Detect which cell encompasses the target text, then output its (X, Y) center coordinate. 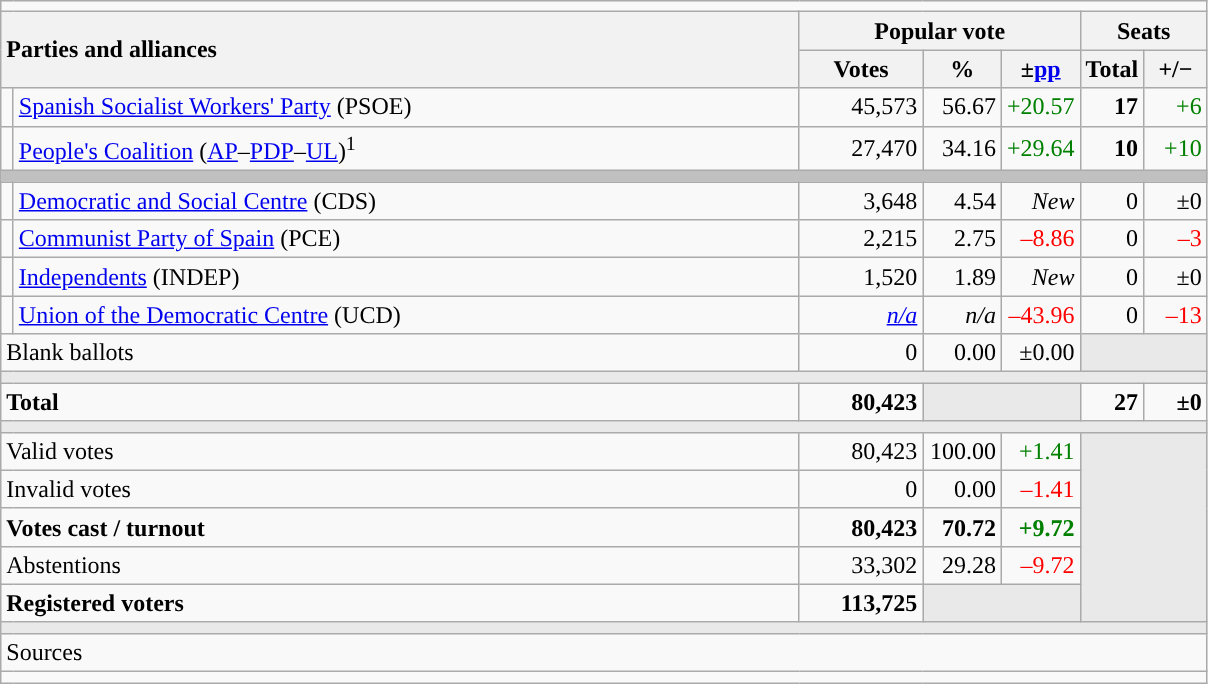
Independents (INDEP) (406, 277)
Parties and alliances (400, 50)
Sources (604, 652)
% (962, 69)
Valid votes (400, 451)
27 (1112, 402)
+/− (1176, 69)
56.67 (962, 107)
–9.72 (1040, 565)
70.72 (962, 527)
+10 (1176, 148)
113,725 (861, 603)
Communist Party of Spain (PCE) (406, 239)
Blank ballots (400, 353)
Votes (861, 69)
+9.72 (1040, 527)
2.75 (962, 239)
Votes cast / turnout (400, 527)
+20.57 (1040, 107)
±pp (1040, 69)
4.54 (962, 201)
17 (1112, 107)
–3 (1176, 239)
29.28 (962, 565)
34.16 (962, 148)
Invalid votes (400, 489)
Registered voters (400, 603)
–43.96 (1040, 315)
–1.41 (1040, 489)
Union of the Democratic Centre (UCD) (406, 315)
–13 (1176, 315)
100.00 (962, 451)
1,520 (861, 277)
+29.64 (1040, 148)
10 (1112, 148)
Spanish Socialist Workers' Party (PSOE) (406, 107)
±0.00 (1040, 353)
–8.86 (1040, 239)
Popular vote (940, 31)
+6 (1176, 107)
Democratic and Social Centre (CDS) (406, 201)
1.89 (962, 277)
Seats (1144, 31)
3,648 (861, 201)
+1.41 (1040, 451)
2,215 (861, 239)
People's Coalition (AP–PDP–UL)1 (406, 148)
33,302 (861, 565)
27,470 (861, 148)
Abstentions (400, 565)
45,573 (861, 107)
